From the cell containing the given text, extract its center point as (x, y) coordinate. 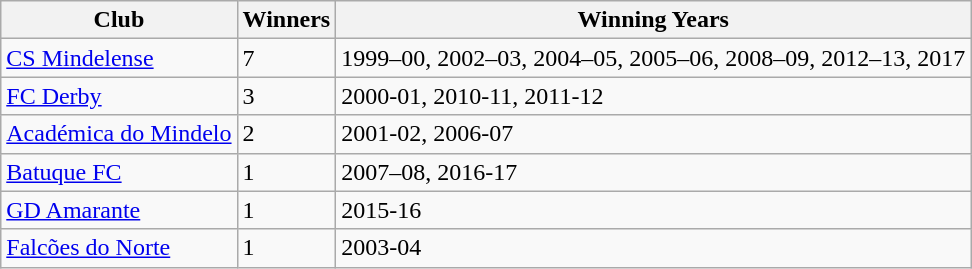
7 (286, 58)
Batuque FC (119, 172)
GD Amarante (119, 210)
Winning Years (654, 20)
FC Derby (119, 96)
2015-16 (654, 210)
Falcões do Norte (119, 248)
2000-01, 2010-11, 2011-12 (654, 96)
2 (286, 134)
Club (119, 20)
2001-02, 2006-07 (654, 134)
2003-04 (654, 248)
1999–00, 2002–03, 2004–05, 2005–06, 2008–09, 2012–13, 2017 (654, 58)
Winners (286, 20)
3 (286, 96)
2007–08, 2016-17 (654, 172)
Académica do Mindelo (119, 134)
CS Mindelense (119, 58)
